Determine the [X, Y] coordinate at the center of the cell enclosing the given text.  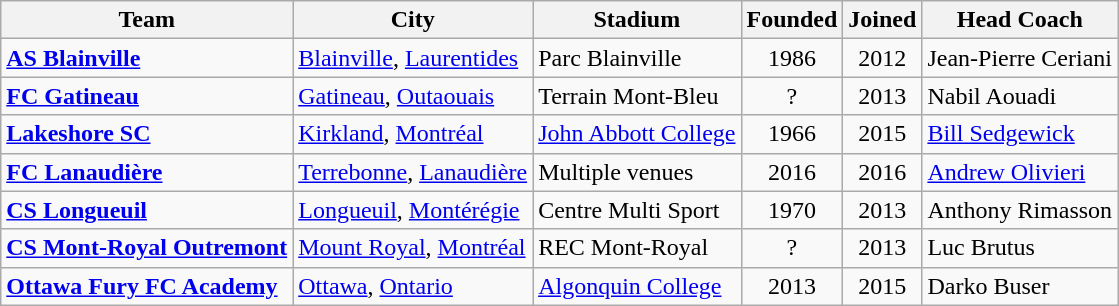
2012 [882, 58]
Blainville, Laurentides [413, 58]
FC Lanaudière [147, 172]
Multiple venues [637, 172]
Anthony Rimasson [1020, 210]
John Abbott College [637, 134]
Team [147, 20]
Andrew Olivieri [1020, 172]
CS Longueuil [147, 210]
AS Blainville [147, 58]
Luc Brutus [1020, 248]
FC Gatineau [147, 96]
Algonquin College [637, 286]
City [413, 20]
REC Mont-Royal [637, 248]
Parc Blainville [637, 58]
1986 [792, 58]
CS Mont-Royal Outremont [147, 248]
Ottawa Fury FC Academy [147, 286]
1966 [792, 134]
Joined [882, 20]
Ottawa, Ontario [413, 286]
Centre Multi Sport [637, 210]
Terrebonne, Lanaudière [413, 172]
Kirkland, Montréal [413, 134]
Terrain Mont-Bleu [637, 96]
1970 [792, 210]
Bill Sedgewick [1020, 134]
Founded [792, 20]
Head Coach [1020, 20]
Jean-Pierre Ceriani [1020, 58]
Darko Buser [1020, 286]
Mount Royal, Montréal [413, 248]
Gatineau, Outaouais [413, 96]
Lakeshore SC [147, 134]
Nabil Aouadi [1020, 96]
Stadium [637, 20]
Longueuil, Montérégie [413, 210]
